Scan for the cell matching the given text and deliver its [x, y] coordinate at center. 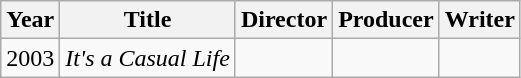
Producer [386, 20]
2003 [30, 58]
Title [148, 20]
Year [30, 20]
Director [284, 20]
Writer [480, 20]
It's a Casual Life [148, 58]
